Provide the [x, y] coordinate of the cell's center where the given text is located.  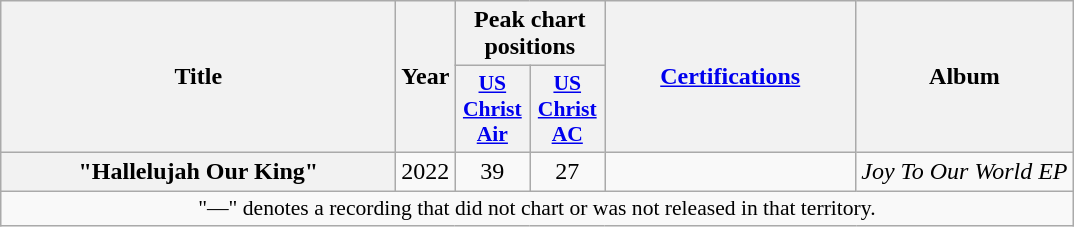
"Hallelujah Our King" [198, 171]
2022 [426, 171]
Year [426, 77]
"—" denotes a recording that did not chart or was not released in that territory. [537, 208]
39 [492, 171]
Title [198, 77]
Certifications [730, 77]
USChristAC [568, 110]
Album [964, 77]
27 [568, 171]
Peak chart positions [530, 34]
Joy To Our World EP [964, 171]
USChristAir [492, 110]
